Search for the cell housing the specified text and yield its [x, y] center coordinate. 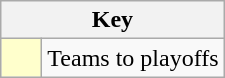
Key [112, 20]
Teams to playoffs [133, 58]
